Scan for the cell matching the given text and deliver its [X, Y] coordinate at center. 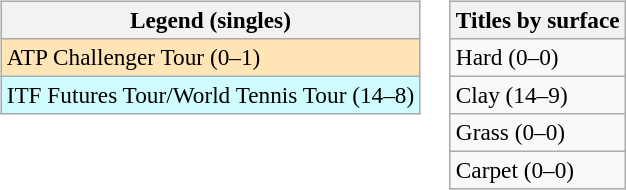
Titles by surface [538, 20]
ITF Futures Tour/World Tennis Tour (14–8) [210, 95]
ATP Challenger Tour (0–1) [210, 57]
Hard (0–0) [538, 57]
Clay (14–9) [538, 95]
Carpet (0–0) [538, 171]
Legend (singles) [210, 20]
Grass (0–0) [538, 133]
